Find where the given text appears and provide that cell's center as [X, Y] coordinate. 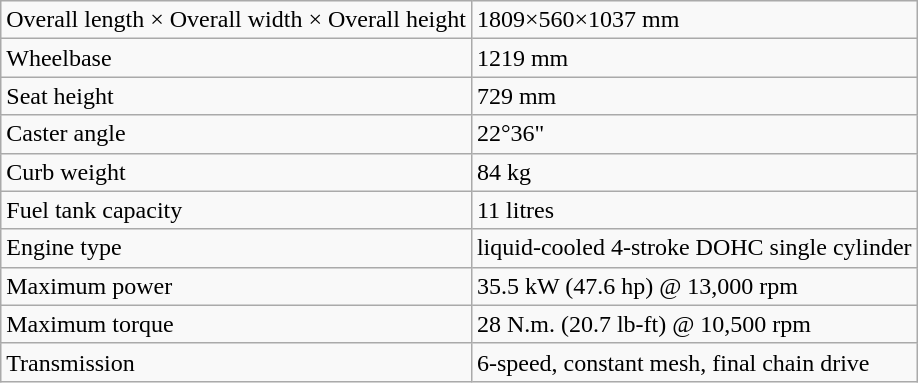
Wheelbase [236, 58]
729 mm [694, 96]
28 N.m. (20.7 lb-ft) @ 10,500 rpm [694, 324]
Seat height [236, 96]
Fuel tank capacity [236, 210]
Maximum power [236, 286]
22°36" [694, 134]
35.5 kW (47.6 hp) @ 13,000 rpm [694, 286]
84 kg [694, 172]
11 litres [694, 210]
liquid-cooled 4-stroke DOHC single cylinder [694, 248]
Caster angle [236, 134]
1809×560×1037 mm [694, 20]
1219 mm [694, 58]
Curb weight [236, 172]
6-speed, constant mesh, final chain drive [694, 362]
Overall length × Overall width × Overall height [236, 20]
Transmission [236, 362]
Maximum torque [236, 324]
Engine type [236, 248]
